Locate the cell with the specified text and output its [X, Y] center coordinate. 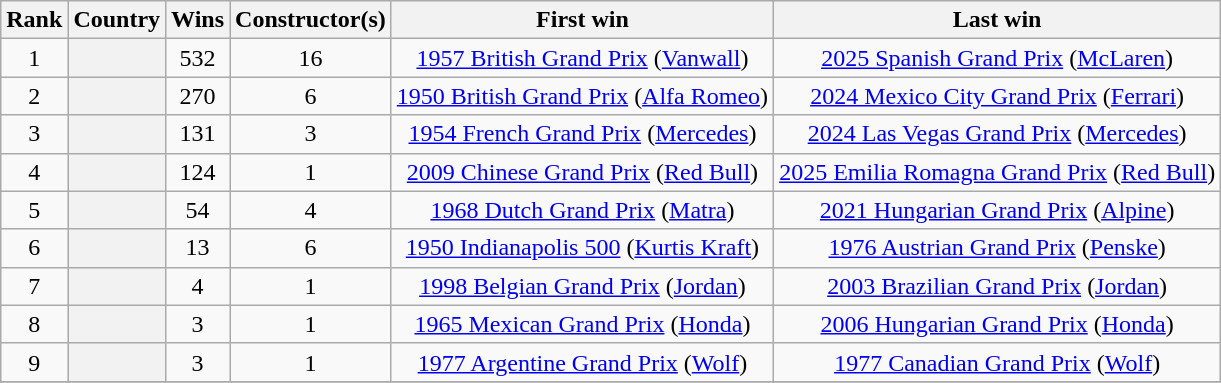
2003 Brazilian Grand Prix (Jordan) [998, 286]
2024 Las Vegas Grand Prix (Mercedes) [998, 134]
1957 British Grand Prix (Vanwall) [582, 58]
2 [34, 96]
First win [582, 20]
2025 Spanish Grand Prix (McLaren) [998, 58]
1977 Canadian Grand Prix (Wolf) [998, 362]
2006 Hungarian Grand Prix (Honda) [998, 324]
5 [34, 210]
16 [311, 58]
131 [198, 134]
270 [198, 96]
54 [198, 210]
7 [34, 286]
1965 Mexican Grand Prix (Honda) [582, 324]
1968 Dutch Grand Prix (Matra) [582, 210]
13 [198, 248]
Last win [998, 20]
2009 Chinese Grand Prix (Red Bull) [582, 172]
Rank [34, 20]
8 [34, 324]
2024 Mexico City Grand Prix (Ferrari) [998, 96]
1950 British Grand Prix (Alfa Romeo) [582, 96]
1977 Argentine Grand Prix (Wolf) [582, 362]
532 [198, 58]
Country [117, 20]
1954 French Grand Prix (Mercedes) [582, 134]
2021 Hungarian Grand Prix (Alpine) [998, 210]
1976 Austrian Grand Prix (Penske) [998, 248]
Wins [198, 20]
Constructor(s) [311, 20]
124 [198, 172]
2025 Emilia Romagna Grand Prix (Red Bull) [998, 172]
1950 Indianapolis 500 (Kurtis Kraft) [582, 248]
9 [34, 362]
1998 Belgian Grand Prix (Jordan) [582, 286]
